Return (X, Y) of the center of cell containing provided text 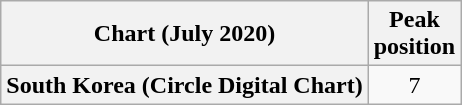
Peakposition (414, 34)
7 (414, 85)
South Korea (Circle Digital Chart) (184, 85)
Chart (July 2020) (184, 34)
